Detect which cell encompasses the target text, then output its (x, y) center coordinate. 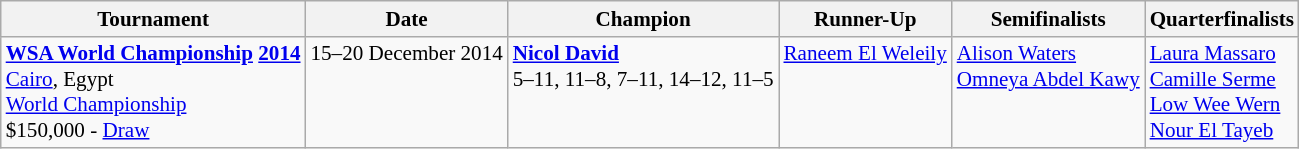
Nicol David5–11, 11–8, 7–11, 14–12, 11–5 (644, 92)
Runner-Up (866, 18)
15–20 December 2014 (406, 92)
Laura Massaro Camille Serme Low Wee Wern Nour El Tayeb (1222, 92)
Champion (644, 18)
WSA World Championship 2014 Cairo, EgyptWorld Championship$150,000 - Draw (154, 92)
Tournament (154, 18)
Semifinalists (1048, 18)
Raneem El Weleily (866, 92)
Date (406, 18)
Quarterfinalists (1222, 18)
Alison Waters Omneya Abdel Kawy (1048, 92)
